For the text-containing cell, return its midpoint in (x, y) coordinate format. 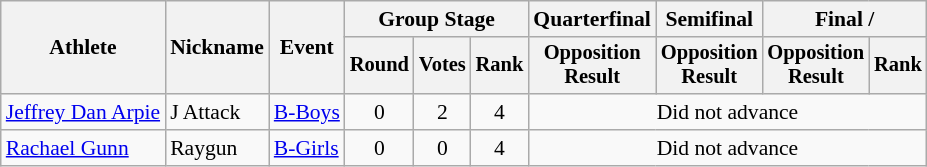
Semifinal (710, 19)
Group Stage (436, 19)
Final / (845, 19)
B-Boys (307, 112)
J Attack (217, 112)
Event (307, 48)
2 (442, 112)
Nickname (217, 48)
Jeffrey Dan Arpie (83, 112)
Raygun (217, 148)
Rachael Gunn (83, 148)
Votes (442, 66)
Athlete (83, 48)
B-Girls (307, 148)
Round (380, 66)
Quarterfinal (592, 19)
